Find where the given text appears and provide that cell's center as [X, Y] coordinate. 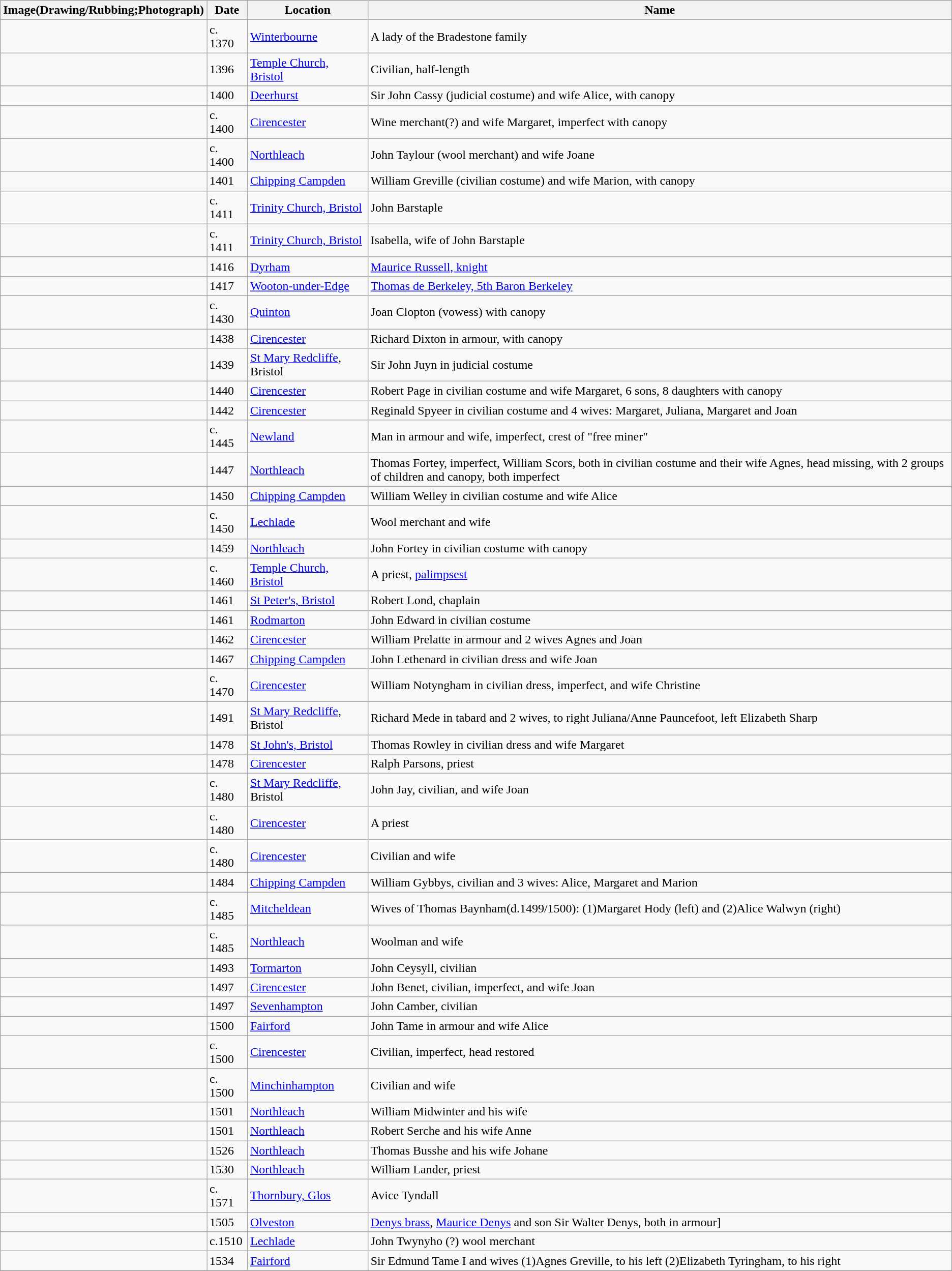
Man in armour and wife, imperfect, crest of "free miner" [660, 436]
Thomas Busshe and his wife Johane [660, 1150]
John Edward in civilian costume [660, 620]
Civilian, imperfect, head restored [660, 1052]
Wool merchant and wife [660, 522]
1462 [227, 639]
1526 [227, 1150]
Sevenhampton [307, 1007]
1534 [227, 1261]
John Jay, civilian, and wife Joan [660, 790]
A priest, palimpsest [660, 575]
St John's, Bristol [307, 744]
William Prelatte in armour and 2 wives Agnes and Joan [660, 639]
1440 [227, 391]
c. 1460 [227, 575]
1530 [227, 1170]
Thomas de Berkeley, 5th Baron Berkeley [660, 286]
1417 [227, 286]
John Taylour (wool merchant) and wife Joane [660, 155]
Wine merchant(?) and wife Margaret, imperfect with canopy [660, 122]
Image(Drawing/Rubbing;Photograph) [104, 10]
Date [227, 10]
John Ceysyll, civilian [660, 968]
1484 [227, 882]
Wooton-under-Edge [307, 286]
William Welley in civilian costume and wife Alice [660, 496]
John Tame in armour and wife Alice [660, 1026]
c. 1430 [227, 312]
William Lander, priest [660, 1170]
c. 1571 [227, 1196]
Reginald Spyeer in civilian costume and 4 wives: Margaret, Juliana, Margaret and Joan [660, 410]
John Fortey in civilian costume with canopy [660, 548]
1438 [227, 338]
Sir John Cassy (judicial costume) and wife Alice, with canopy [660, 96]
1396 [227, 69]
1450 [227, 496]
Thomas Rowley in civilian dress and wife Margaret [660, 744]
John Benet, civilian, imperfect, and wife Joan [660, 987]
1439 [227, 365]
Ralph Parsons, priest [660, 764]
A lady of the Bradestone family [660, 37]
Richard Mede in tabard and 2 wives, to right Juliana/Anne Pauncefoot, left Elizabeth Sharp [660, 718]
John Lethenard in civilian dress and wife Joan [660, 659]
John Camber, civilian [660, 1007]
Richard Dixton in armour, with canopy [660, 338]
Robert Serche and his wife Anne [660, 1131]
Rodmarton [307, 620]
Tormarton [307, 968]
c. 1470 [227, 685]
William Midwinter and his wife [660, 1111]
William Gybbys, civilian and 3 wives: Alice, Margaret and Marion [660, 882]
Robert Lond, chaplain [660, 601]
John Barstaple [660, 208]
1447 [227, 470]
c. 1445 [227, 436]
1459 [227, 548]
Woolman and wife [660, 942]
1505 [227, 1222]
Thornbury, Glos [307, 1196]
William Notyngham in civilian dress, imperfect, and wife Christine [660, 685]
c. 1450 [227, 522]
c. 1370 [227, 37]
Wives of Thomas Baynham(d.1499/1500): (1)Margaret Hody (left) and (2)Alice Walwyn (right) [660, 908]
1500 [227, 1026]
Deerhurst [307, 96]
1467 [227, 659]
John Twynyho (?) wool merchant [660, 1242]
1416 [227, 267]
Avice Tyndall [660, 1196]
Maurice Russell, knight [660, 267]
Joan Clopton (vowess) with canopy [660, 312]
1491 [227, 718]
Denys brass, Maurice Denys and son Sir Walter Denys, both in armour] [660, 1222]
A priest [660, 823]
William Greville (civilian costume) and wife Marion, with canopy [660, 181]
Minchinhampton [307, 1085]
Olveston [307, 1222]
Quinton [307, 312]
Location [307, 10]
Sir Edmund Tame I and wives (1)Agnes Greville, to his left (2)Elizabeth Tyringham, to his right [660, 1261]
St Peter's, Bristol [307, 601]
Winterbourne [307, 37]
Newland [307, 436]
Robert Page in civilian costume and wife Margaret, 6 sons, 8 daughters with canopy [660, 391]
1442 [227, 410]
Name [660, 10]
Isabella, wife of John Barstaple [660, 240]
1493 [227, 968]
c.1510 [227, 1242]
Civilian, half-length [660, 69]
1401 [227, 181]
Dyrham [307, 267]
1400 [227, 96]
Mitcheldean [307, 908]
Sir John Juyn in judicial costume [660, 365]
